Capture the cell that displays the provided text and extract its (X, Y) central coordinate. 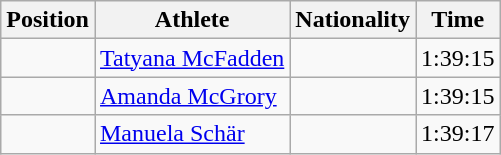
Manuela Schär (192, 134)
Position (48, 20)
Nationality (353, 20)
Tatyana McFadden (192, 58)
Time (458, 20)
Amanda McGrory (192, 96)
1:39:17 (458, 134)
Athlete (192, 20)
